Return [x, y] of the center of cell containing provided text 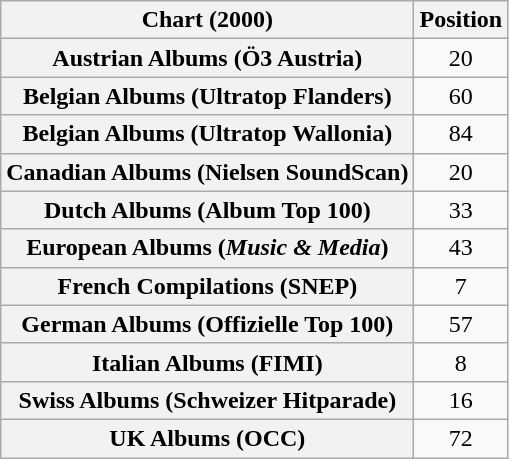
Belgian Albums (Ultratop Wallonia) [208, 134]
7 [461, 286]
Chart (2000) [208, 20]
60 [461, 96]
43 [461, 248]
Swiss Albums (Schweizer Hitparade) [208, 400]
Position [461, 20]
84 [461, 134]
8 [461, 362]
Dutch Albums (Album Top 100) [208, 210]
European Albums (Music & Media) [208, 248]
33 [461, 210]
57 [461, 324]
French Compilations (SNEP) [208, 286]
UK Albums (OCC) [208, 438]
Italian Albums (FIMI) [208, 362]
72 [461, 438]
Austrian Albums (Ö3 Austria) [208, 58]
Belgian Albums (Ultratop Flanders) [208, 96]
German Albums (Offizielle Top 100) [208, 324]
16 [461, 400]
Canadian Albums (Nielsen SoundScan) [208, 172]
